Determine the [X, Y] coordinate at the center of the cell enclosing the given text.  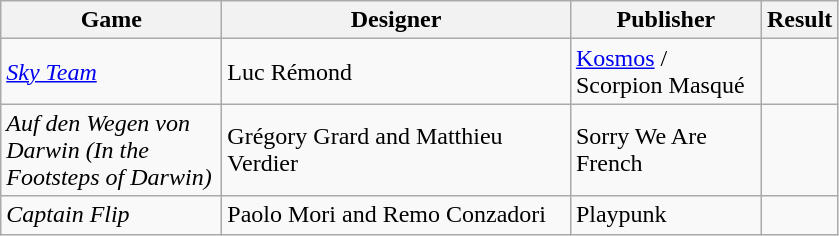
Sky Team [112, 72]
Captain Flip [112, 215]
Result [799, 20]
Game [112, 20]
Luc Rémond [396, 72]
Playpunk [666, 215]
Publisher [666, 20]
Grégory Grard and Matthieu Verdier [396, 150]
Sorry We Are French [666, 150]
Kosmos / Scorpion Masqué [666, 72]
Paolo Mori and Remo Conzadori [396, 215]
Designer [396, 20]
Auf den Wegen von Darwin (In the Footsteps of Darwin) [112, 150]
